From the cell containing the given text, extract its center point as [x, y] coordinate. 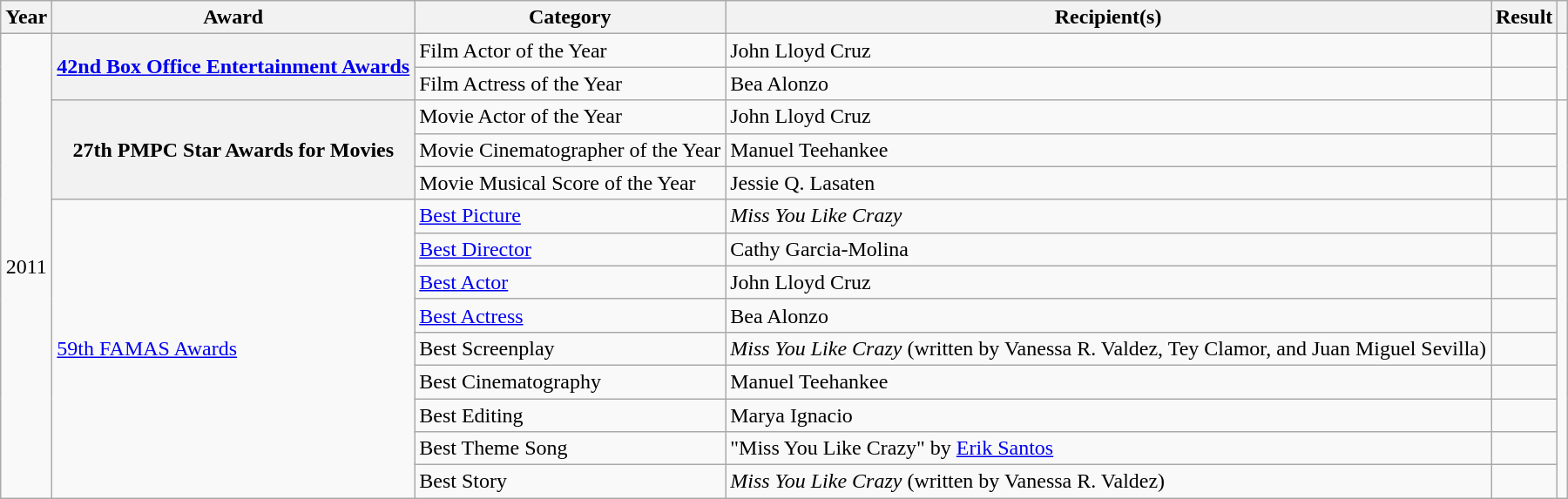
Best Theme Song [570, 448]
Best Story [570, 482]
Best Actress [570, 315]
42nd Box Office Entertainment Awards [233, 67]
Best Director [570, 249]
Miss You Like Crazy (written by Vanessa R. Valdez, Tey Clamor, and Juan Miguel Sevilla) [1108, 348]
"Miss You Like Crazy" by Erik Santos [1108, 448]
Movie Cinematographer of the Year [570, 150]
Film Actress of the Year [570, 84]
Best Cinematography [570, 381]
Cathy Garcia-Molina [1108, 249]
Jessie Q. Lasaten [1108, 183]
Best Actor [570, 282]
Miss You Like Crazy [1108, 216]
Movie Actor of the Year [570, 117]
Best Screenplay [570, 348]
Best Editing [570, 415]
Result [1524, 17]
Marya Ignacio [1108, 415]
27th PMPC Star Awards for Movies [233, 150]
Year [26, 17]
Recipient(s) [1108, 17]
Movie Musical Score of the Year [570, 183]
Award [233, 17]
Best Picture [570, 216]
Miss You Like Crazy (written by Vanessa R. Valdez) [1108, 482]
Category [570, 17]
Film Actor of the Year [570, 51]
59th FAMAS Awards [233, 348]
2011 [26, 266]
